Search for the cell housing the specified text and yield its [x, y] center coordinate. 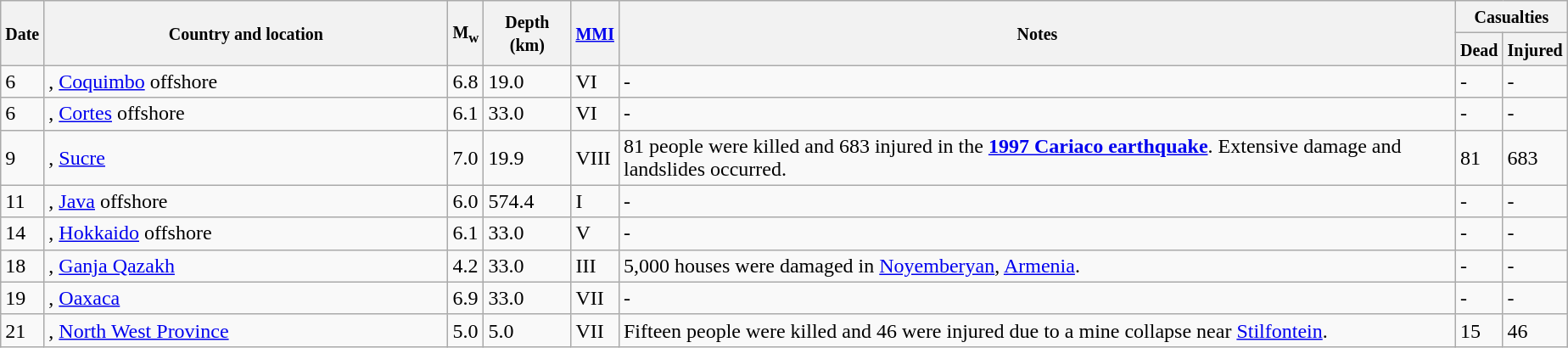
14 [22, 233]
V [596, 233]
, Hokkaido offshore [246, 233]
683 [1535, 158]
MMI [596, 33]
6.9 [466, 298]
, Ganja Qazakh [246, 266]
4.2 [466, 266]
Notes [1037, 33]
Dead [1479, 49]
Depth (km) [528, 33]
5,000 houses were damaged in Noyemberyan, Armenia. [1037, 266]
Fifteen people were killed and 46 were injured due to a mine collapse near Stilfontein. [1037, 330]
19.9 [528, 158]
19.0 [528, 81]
81 [1479, 158]
9 [22, 158]
, Coquimbo offshore [246, 81]
Date [22, 33]
21 [22, 330]
Mw [466, 33]
Casualties [1511, 17]
Injured [1535, 49]
574.4 [528, 201]
46 [1535, 330]
III [596, 266]
, Java offshore [246, 201]
19 [22, 298]
, Oaxaca [246, 298]
6.0 [466, 201]
7.0 [466, 158]
Country and location [246, 33]
6.8 [466, 81]
15 [1479, 330]
, Sucre [246, 158]
, North West Province [246, 330]
18 [22, 266]
I [596, 201]
81 people were killed and 683 injured in the 1997 Cariaco earthquake. Extensive damage and landslides occurred. [1037, 158]
VIII [596, 158]
11 [22, 201]
, Cortes offshore [246, 114]
